Provide the (x, y) coordinate of the cell's center where the given text is located.  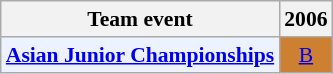
B (306, 55)
Asian Junior Championships (140, 55)
Team event (140, 19)
2006 (306, 19)
